Capture the cell that displays the provided text and extract its [X, Y] central coordinate. 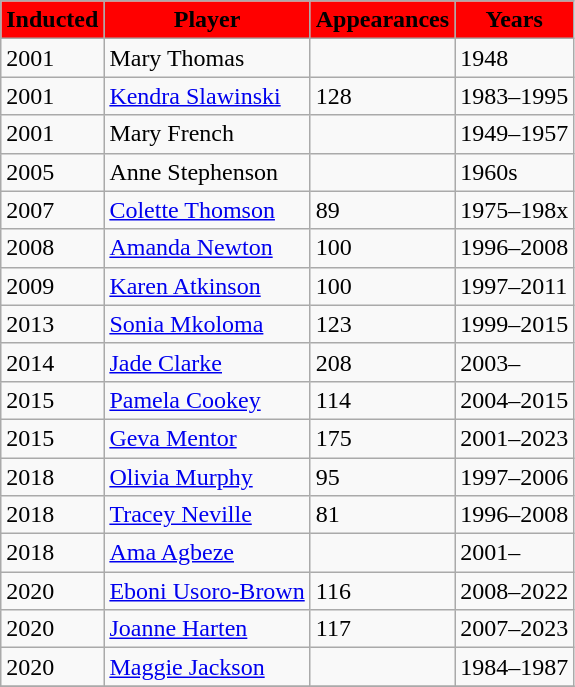
2014 [52, 362]
2001–2023 [514, 438]
Ama Agbeze [207, 553]
114 [382, 400]
2009 [52, 286]
117 [382, 629]
Pamela Cookey [207, 400]
1997–2006 [514, 477]
Player [207, 20]
Kendra Slawinski [207, 96]
Eboni Usoro-Brown [207, 591]
Years [514, 20]
1997–2011 [514, 286]
89 [382, 210]
Colette Thomson [207, 210]
Karen Atkinson [207, 286]
128 [382, 96]
Appearances [382, 20]
2004–2015 [514, 400]
1960s [514, 172]
2005 [52, 172]
Tracey Neville [207, 515]
Inducted [52, 20]
Anne Stephenson [207, 172]
Geva Mentor [207, 438]
2007–2023 [514, 629]
1984–1987 [514, 667]
1948 [514, 58]
Amanda Newton [207, 248]
Maggie Jackson [207, 667]
Mary Thomas [207, 58]
Joanne Harten [207, 629]
2001– [514, 553]
2003– [514, 362]
1949–1957 [514, 134]
2013 [52, 324]
175 [382, 438]
1975–198x [514, 210]
Sonia Mkoloma [207, 324]
2008 [52, 248]
81 [382, 515]
123 [382, 324]
116 [382, 591]
1983–1995 [514, 96]
95 [382, 477]
2008–2022 [514, 591]
2007 [52, 210]
Mary French [207, 134]
1999–2015 [514, 324]
Olivia Murphy [207, 477]
208 [382, 362]
Jade Clarke [207, 362]
